Search for the cell housing the specified text and yield its [X, Y] center coordinate. 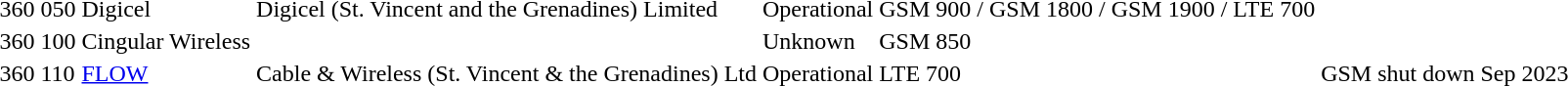
Cingular Wireless [166, 41]
100 [59, 41]
Unknown [817, 41]
GSM 850 [1097, 41]
